Pinpoint the cell where the given text exists, returning its (X, Y) midpoint coordinate. 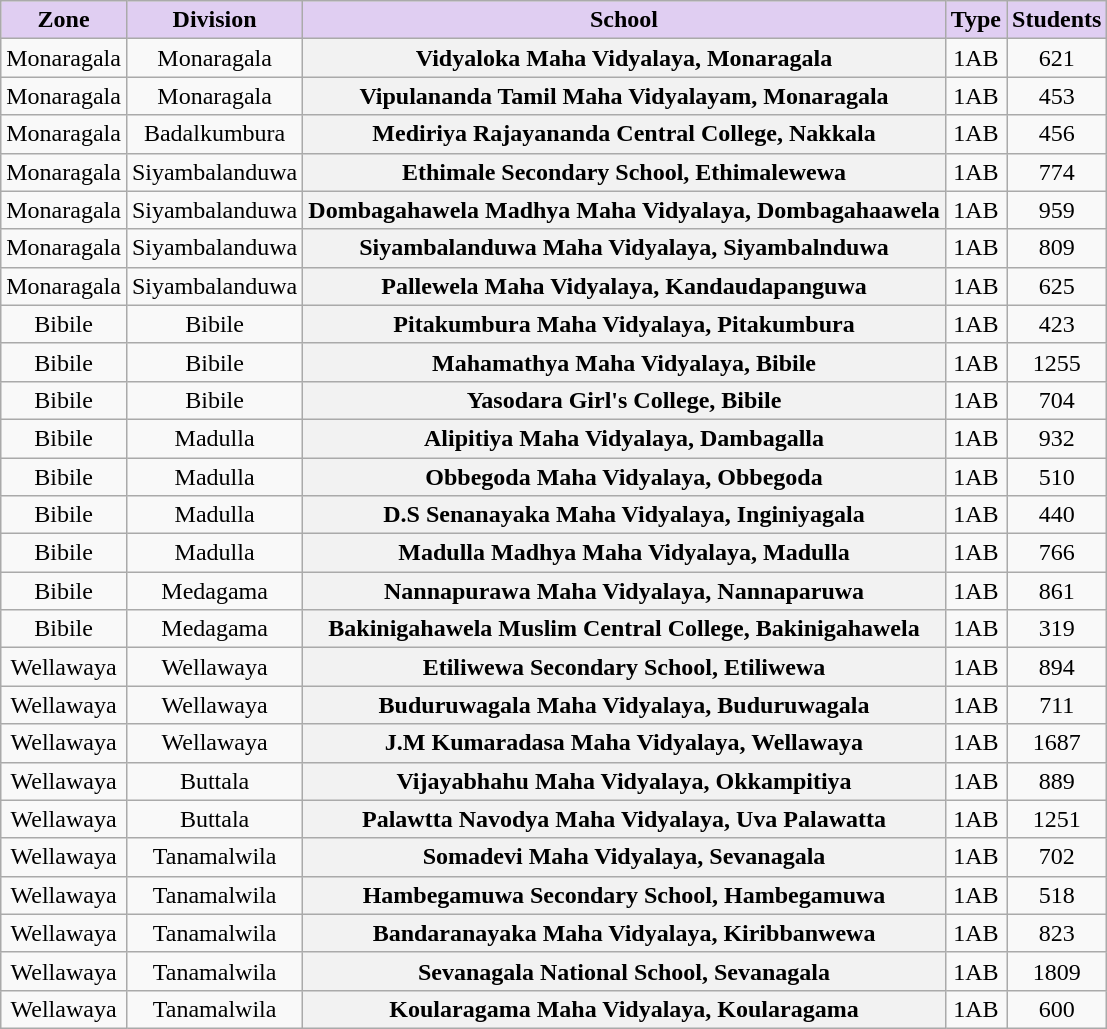
510 (1057, 477)
Obbegoda Maha Vidyalaya, Obbegoda (624, 477)
Etiliwewa Secondary School, Etiliwewa (624, 667)
959 (1057, 210)
456 (1057, 134)
823 (1057, 933)
Vipulananda Tamil Maha Vidyalayam, Monaragala (624, 96)
704 (1057, 400)
889 (1057, 781)
Alipitiya Maha Vidyalaya, Dambagalla (624, 438)
J.M Kumaradasa Maha Vidyalaya, Wellawaya (624, 743)
Vijayabhahu Maha Vidyalaya, Okkampitiya (624, 781)
766 (1057, 553)
Mediriya Rajayananda Central College, Nakkala (624, 134)
Pitakumbura Maha Vidyalaya, Pitakumbura (624, 324)
Yasodara Girl's College, Bibile (624, 400)
809 (1057, 248)
518 (1057, 895)
Division (214, 20)
Zone (64, 20)
Madulla Madhya Maha Vidyalaya, Madulla (624, 553)
Buduruwagala Maha Vidyalaya, Buduruwagala (624, 705)
1251 (1057, 819)
1809 (1057, 971)
Badalkumbura (214, 134)
Vidyaloka Maha Vidyalaya, Monaragala (624, 58)
861 (1057, 591)
Mahamathya Maha Vidyalaya, Bibile (624, 362)
625 (1057, 286)
774 (1057, 172)
Koularagama Maha Vidyalaya, Koularagama (624, 1009)
Bandaranayaka Maha Vidyalaya, Kiribbanwewa (624, 933)
Sevanagala National School, Sevanagala (624, 971)
Ethimale Secondary School, Ethimalewewa (624, 172)
Type (976, 20)
1255 (1057, 362)
School (624, 20)
D.S Senanayaka Maha Vidyalaya, Inginiyagala (624, 515)
894 (1057, 667)
Nannapurawa Maha Vidyalaya, Nannaparuwa (624, 591)
Dombagahawela Madhya Maha Vidyalaya, Dombagahaawela (624, 210)
Pallewela Maha Vidyalaya, Kandaudapanguwa (624, 286)
Siyambalanduwa Maha Vidyalaya, Siyambalnduwa (624, 248)
440 (1057, 515)
711 (1057, 705)
702 (1057, 857)
600 (1057, 1009)
Students (1057, 20)
Bakinigahawela Muslim Central College, Bakinigahawela (624, 629)
932 (1057, 438)
Palawtta Navodya Maha Vidyalaya, Uva Palawatta (624, 819)
453 (1057, 96)
Somadevi Maha Vidyalaya, Sevanagala (624, 857)
621 (1057, 58)
Hambegamuwa Secondary School, Hambegamuwa (624, 895)
1687 (1057, 743)
319 (1057, 629)
423 (1057, 324)
